Capture the cell that displays the provided text and extract its (X, Y) central coordinate. 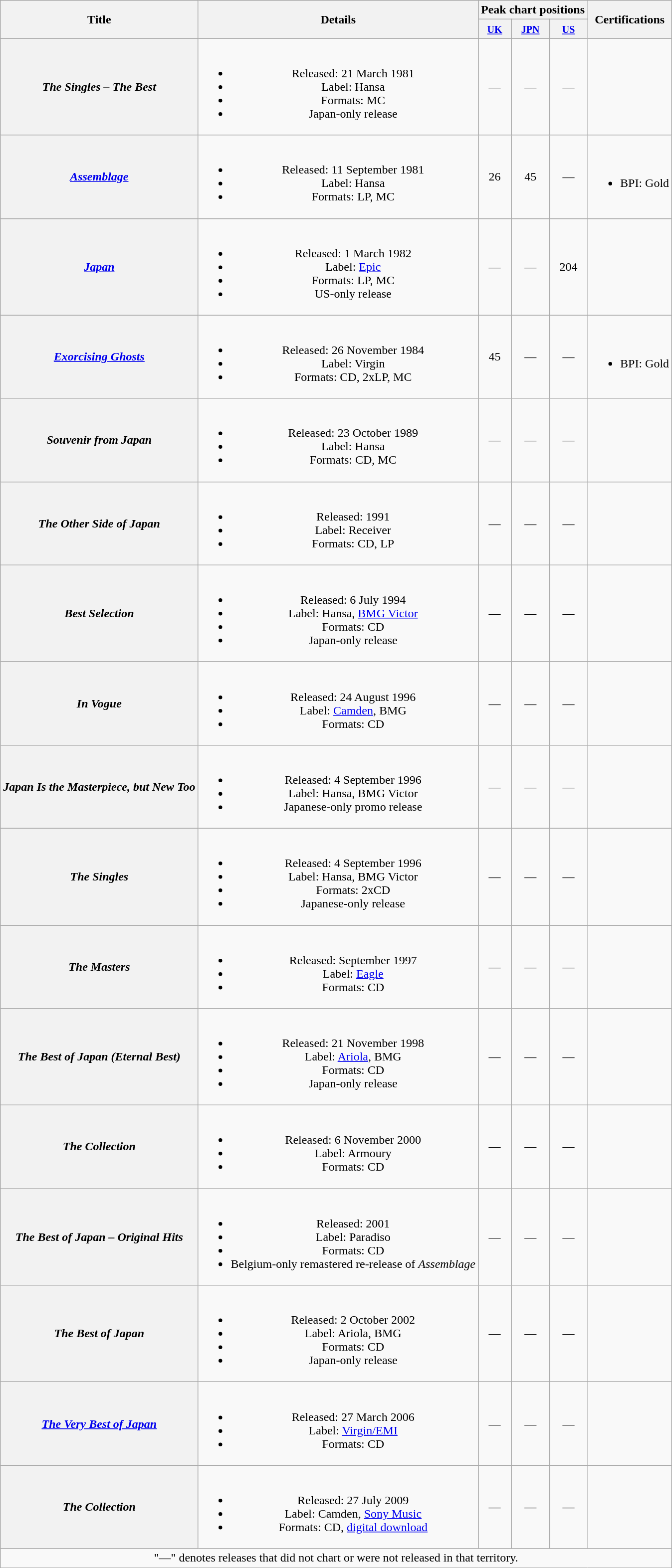
Released: 4 September 1996Label: Hansa, BMG VictorFormats: 2xCDJapanese-only release (338, 876)
Japan (99, 267)
The Other Side of Japan (99, 523)
Released: 21 March 1981Label: HansaFormats: MCJapan-only release (338, 87)
Details (338, 19)
Released: 21 November 1998Label: Ariola, BMGFormats: CDJapan-only release (338, 1057)
In Vogue (99, 703)
Best Selection (99, 613)
UK (494, 29)
Exorcising Ghosts (99, 357)
Released: 23 October 1989Label: HansaFormats: CD, MC (338, 440)
Released: 2001Label: ParadisoFormats: CDBelgium-only remastered re-release of Assemblage (338, 1237)
Released: 24 August 1996Label: Camden, BMGFormats: CD (338, 703)
Peak chart positions (533, 10)
Souvenir from Japan (99, 440)
The Singles (99, 876)
Released: 4 September 1996Label: Hansa, BMG VictorJapanese-only promo release (338, 787)
The Best of Japan – Original Hits (99, 1237)
Released: 26 November 1984Label: VirginFormats: CD, 2xLP, MC (338, 357)
204 (569, 267)
Released: 11 September 1981Label: HansaFormats: LP, MC (338, 176)
"—" denotes releases that did not chart or were not released in that territory. (336, 1558)
26 (494, 176)
Title (99, 19)
Released: 1 March 1982Label: EpicFormats: LP, MCUS-only release (338, 267)
Released: 6 July 1994Label: Hansa, BMG VictorFormats: CDJapan-only release (338, 613)
The Singles – The Best (99, 87)
JPN (531, 29)
The Very Best of Japan (99, 1424)
The Masters (99, 967)
The Best of Japan (Eternal Best) (99, 1057)
Released: 1991Label: ReceiverFormats: CD, LP (338, 523)
Released: 27 July 2009Label: Camden, Sony MusicFormats: CD, digital download (338, 1507)
Assemblage (99, 176)
Released: 27 March 2006Label: Virgin/EMIFormats: CD (338, 1424)
US (569, 29)
Released: September 1997Label: EagleFormats: CD (338, 967)
Released: 6 November 2000Label: ArmouryFormats: CD (338, 1147)
The Best of Japan (99, 1334)
Released: 2 October 2002Label: Ariola, BMGFormats: CDJapan-only release (338, 1334)
Japan Is the Masterpiece, but New Too (99, 787)
Certifications (630, 19)
